Locate the cell with the specified text and output its (x, y) center coordinate. 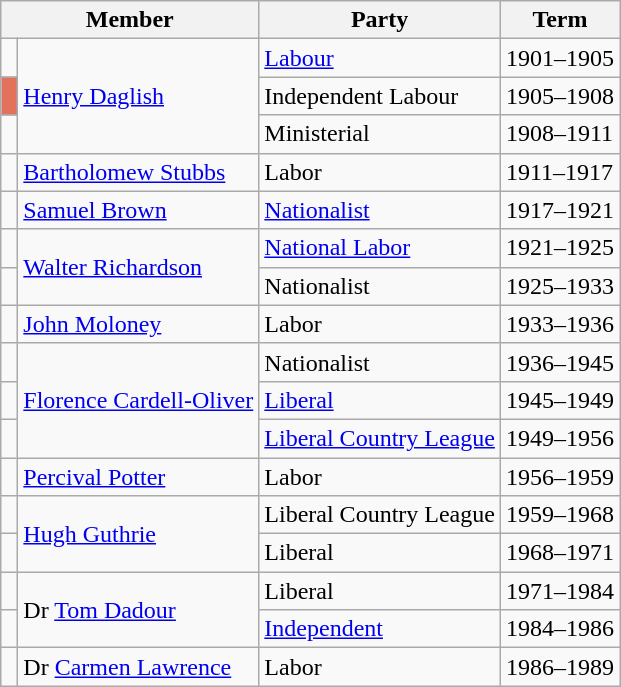
Independent (380, 629)
1959–1968 (560, 515)
1984–1986 (560, 629)
1933–1936 (560, 324)
Bartholomew Stubbs (138, 172)
Term (560, 20)
Party (380, 20)
1986–1989 (560, 667)
1905–1908 (560, 96)
Percival Potter (138, 477)
Samuel Brown (138, 210)
Labour (380, 58)
1908–1911 (560, 134)
John Moloney (138, 324)
Walter Richardson (138, 267)
Henry Daglish (138, 96)
National Labor (380, 248)
Member (130, 20)
1936–1945 (560, 362)
1949–1956 (560, 438)
1925–1933 (560, 286)
Ministerial (380, 134)
1901–1905 (560, 58)
Independent Labour (380, 96)
Hugh Guthrie (138, 534)
1945–1949 (560, 400)
Florence Cardell-Oliver (138, 400)
1911–1917 (560, 172)
1956–1959 (560, 477)
Dr Carmen Lawrence (138, 667)
1971–1984 (560, 591)
1917–1921 (560, 210)
Dr Tom Dadour (138, 610)
1968–1971 (560, 553)
1921–1925 (560, 248)
